Find where the given text appears and provide that cell's center as (X, Y) coordinate. 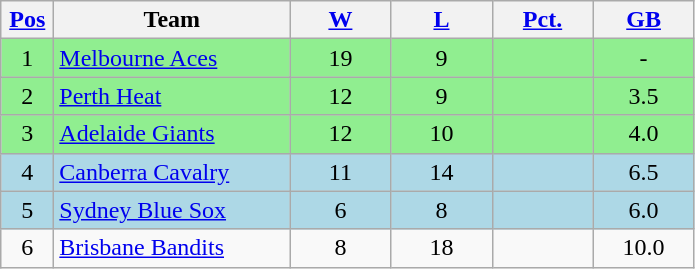
2 (28, 96)
10.0 (644, 248)
1 (28, 58)
6.0 (644, 210)
Brisbane Bandits (172, 248)
Sydney Blue Sox (172, 210)
Team (172, 20)
4.0 (644, 134)
19 (340, 58)
3.5 (644, 96)
5 (28, 210)
10 (442, 134)
Canberra Cavalry (172, 172)
3 (28, 134)
L (442, 20)
Pct. (542, 20)
W (340, 20)
6.5 (644, 172)
Pos (28, 20)
GB (644, 20)
11 (340, 172)
Adelaide Giants (172, 134)
4 (28, 172)
- (644, 58)
18 (442, 248)
Perth Heat (172, 96)
Melbourne Aces (172, 58)
14 (442, 172)
